Determine the (X, Y) coordinate at the center of the cell enclosing the given text.  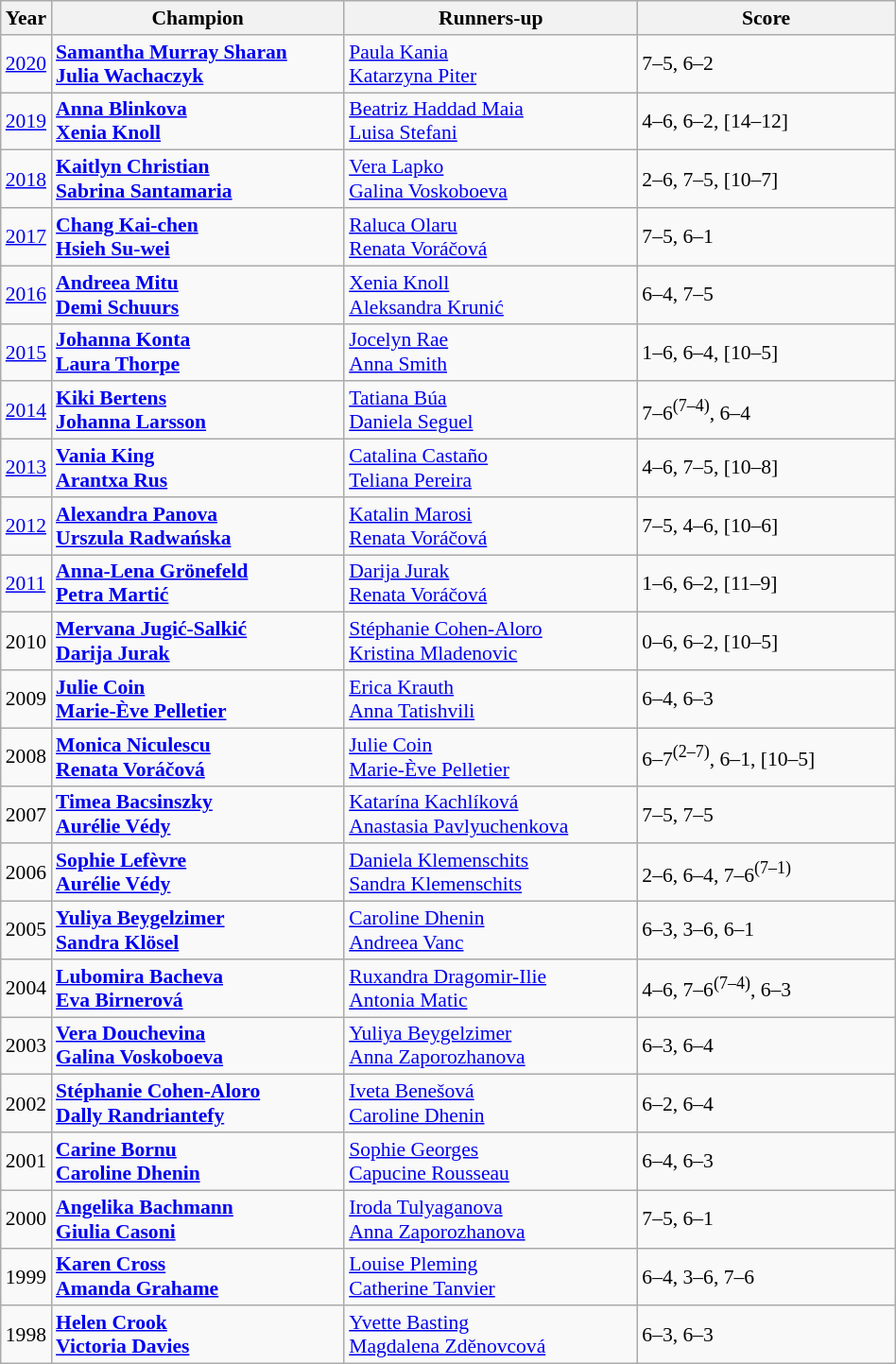
7–5, 7–5 (766, 815)
Anna Blinkova Xenia Knoll (198, 121)
Samantha Murray Sharan Julia Wachaczyk (198, 64)
2004 (26, 989)
1998 (26, 1335)
Angelika Bachmann Giulia Casoni (198, 1219)
Helen Crook Victoria Davies (198, 1335)
Catalina Castaño Teliana Pereira (491, 469)
Runners-up (491, 18)
2017 (26, 236)
Andreea Mitu Demi Schuurs (198, 295)
2016 (26, 295)
Anna-Lena Grönefeld Petra Martić (198, 584)
Score (766, 18)
2005 (26, 930)
6–4, 7–5 (766, 295)
2–6, 6–4, 7–6(7–1) (766, 873)
Ruxandra Dragomir-Ilie Antonia Matic (491, 989)
2011 (26, 584)
Xenia Knoll Aleksandra Krunić (491, 295)
Raluca Olaru Renata Voráčová (491, 236)
6–7(2–7), 6–1, [10–5] (766, 756)
Vania King Arantxa Rus (198, 469)
7–6(7–4), 6–4 (766, 410)
2014 (26, 410)
Yvette Basting Magdalena Zděnovcová (491, 1335)
2010 (26, 641)
Mervana Jugić-Salkić Darija Jurak (198, 641)
2020 (26, 64)
6–4, 3–6, 7–6 (766, 1276)
Katalin Marosi Renata Voráčová (491, 526)
Iroda Tulyaganova Anna Zaporozhanova (491, 1219)
Sophie Georges Capucine Rousseau (491, 1161)
2003 (26, 1045)
Vera Lapko Galina Voskoboeva (491, 180)
0–6, 6–2, [10–5] (766, 641)
Yuliya Beygelzimer Anna Zaporozhanova (491, 1045)
2008 (26, 756)
Vera Douchevina Galina Voskoboeva (198, 1045)
2018 (26, 180)
Monica Niculescu Renata Voráčová (198, 756)
2001 (26, 1161)
6–3, 6–3 (766, 1335)
2013 (26, 469)
6–2, 6–4 (766, 1104)
2007 (26, 815)
2–6, 7–5, [10–7] (766, 180)
Lubomira Bacheva Eva Birnerová (198, 989)
Chang Kai-chen Hsieh Su-wei (198, 236)
Karen Cross Amanda Grahame (198, 1276)
7–5, 6–2 (766, 64)
1999 (26, 1276)
Kiki Bertens Johanna Larsson (198, 410)
Beatriz Haddad Maia Luisa Stefani (491, 121)
2009 (26, 699)
Sophie Lefèvre Aurélie Védy (198, 873)
Iveta Benešová Caroline Dhenin (491, 1104)
Year (26, 18)
1–6, 6–4, [10–5] (766, 352)
6–3, 6–4 (766, 1045)
Champion (198, 18)
Caroline Dhenin Andreea Vanc (491, 930)
Stéphanie Cohen-Aloro Kristina Mladenovic (491, 641)
2012 (26, 526)
2015 (26, 352)
1–6, 6–2, [11–9] (766, 584)
Kaitlyn Christian Sabrina Santamaria (198, 180)
4–6, 6–2, [14–12] (766, 121)
2019 (26, 121)
Katarína Kachlíková Anastasia Pavlyuchenkova (491, 815)
Tatiana Búa Daniela Seguel (491, 410)
Louise Pleming Catherine Tanvier (491, 1276)
Stéphanie Cohen-Aloro Dally Randriantefy (198, 1104)
Daniela Klemenschits Sandra Klemenschits (491, 873)
6–3, 3–6, 6–1 (766, 930)
Erica Krauth Anna Tatishvili (491, 699)
Timea Bacsinszky Aurélie Védy (198, 815)
Johanna Konta Laura Thorpe (198, 352)
2002 (26, 1104)
Paula Kania Katarzyna Piter (491, 64)
7–5, 4–6, [10–6] (766, 526)
4–6, 7–5, [10–8] (766, 469)
4–6, 7–6(7–4), 6–3 (766, 989)
Alexandra Panova Urszula Radwańska (198, 526)
Yuliya Beygelzimer Sandra Klösel (198, 930)
2000 (26, 1219)
Jocelyn Rae Anna Smith (491, 352)
2006 (26, 873)
Darija Jurak Renata Voráčová (491, 584)
Carine Bornu Caroline Dhenin (198, 1161)
